Find where the given text appears and provide that cell's center as [x, y] coordinate. 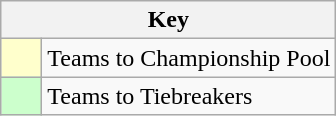
Teams to Championship Pool [189, 58]
Teams to Tiebreakers [189, 96]
Key [168, 20]
